From the cell containing the given text, extract its center point as (X, Y) coordinate. 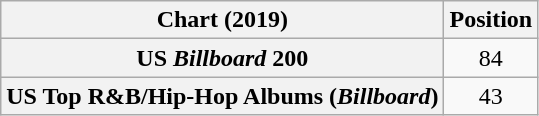
Position (491, 20)
US Billboard 200 (222, 58)
US Top R&B/Hip-Hop Albums (Billboard) (222, 96)
Chart (2019) (222, 20)
84 (491, 58)
43 (491, 96)
